Detect which cell encompasses the target text, then output its [X, Y] center coordinate. 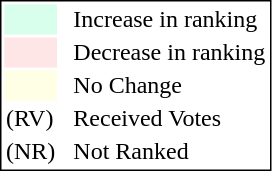
(NR) [30, 151]
Received Votes [170, 119]
Not Ranked [170, 151]
No Change [170, 85]
(RV) [30, 119]
Increase in ranking [170, 19]
Decrease in ranking [170, 53]
